For the text-containing cell, return its midpoint in [x, y] coordinate format. 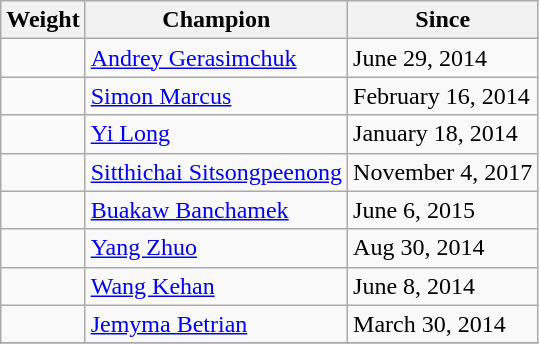
Since [443, 20]
Jemyma Betrian [216, 324]
Sitthichai Sitsongpeenong [216, 172]
Yi Long [216, 134]
January 18, 2014 [443, 134]
Buakaw Banchamek [216, 210]
June 29, 2014 [443, 58]
Weight [43, 20]
Aug 30, 2014 [443, 248]
Simon Marcus [216, 96]
November 4, 2017 [443, 172]
Andrey Gerasimchuk [216, 58]
Champion [216, 20]
March 30, 2014 [443, 324]
June 6, 2015 [443, 210]
June 8, 2014 [443, 286]
February 16, 2014 [443, 96]
Wang Kehan [216, 286]
Yang Zhuo [216, 248]
